Capture the cell that displays the provided text and extract its (x, y) central coordinate. 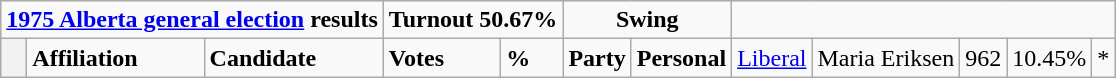
* (1104, 58)
10.45% (1050, 58)
Turnout 50.67% (473, 20)
962 (984, 58)
Liberal (772, 58)
1975 Alberta general election results (192, 20)
Personal (681, 58)
Swing (648, 20)
% (532, 58)
Candidate (294, 58)
Maria Eriksen (886, 58)
Party (597, 58)
Votes (442, 58)
Affiliation (116, 58)
